Locate the cell with the specified text and output its [x, y] center coordinate. 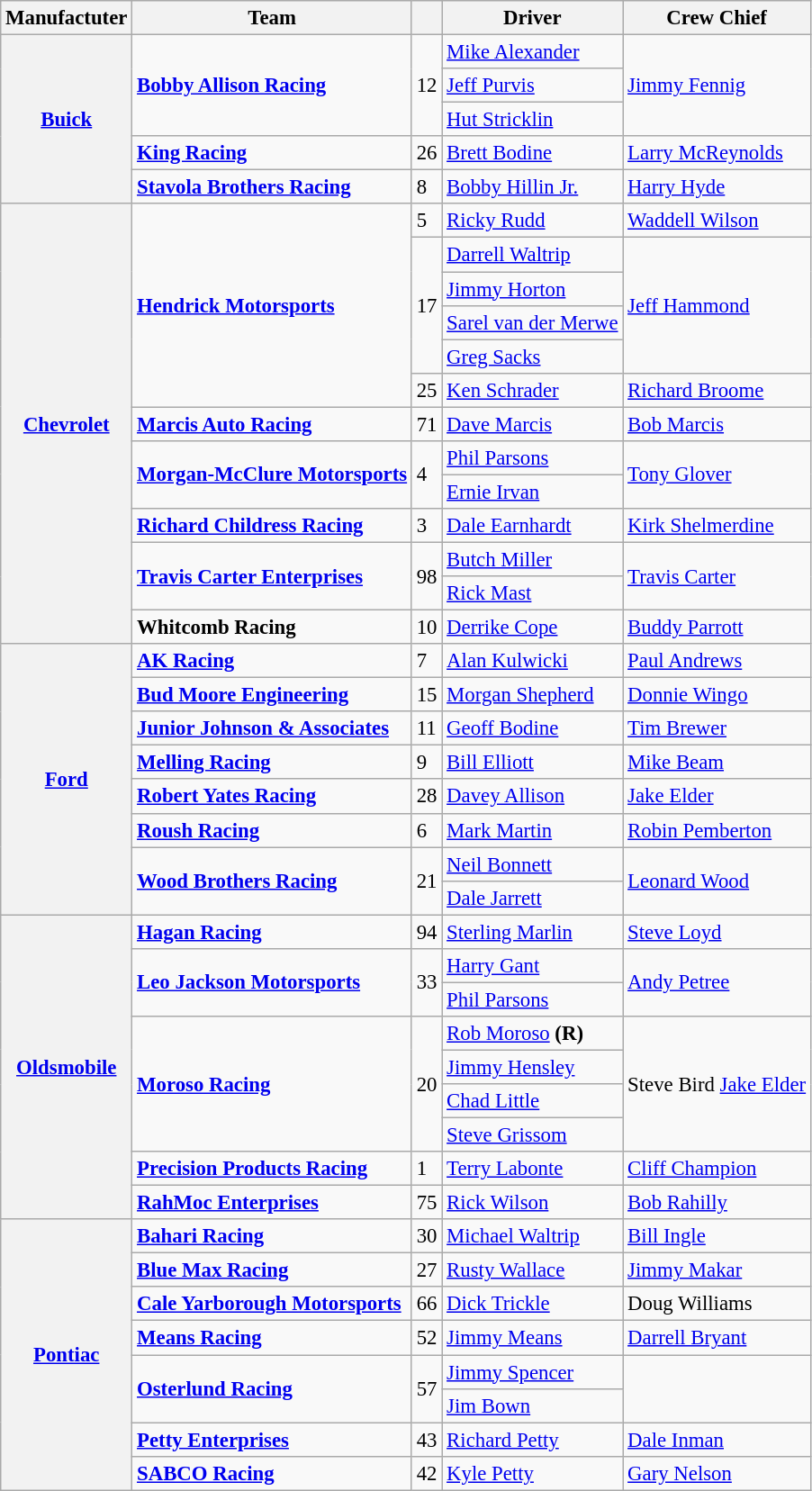
Mark Martin [533, 830]
Whitcomb Racing [272, 628]
Manufactuter [67, 18]
Richard Broome [717, 390]
Leo Jackson Motorsports [272, 983]
52 [427, 1338]
SABCO Racing [272, 1473]
33 [427, 983]
12 [427, 86]
Steve Loyd [717, 932]
Neil Bonnett [533, 864]
Mike Alexander [533, 52]
Wood Brothers Racing [272, 881]
Osterlund Racing [272, 1388]
Jimmy Fennig [717, 86]
Ernie Irvan [533, 492]
Cliff Champion [717, 1169]
27 [427, 1270]
Dave Marcis [533, 424]
Marcis Auto Racing [272, 424]
1 [427, 1169]
Larry McReynolds [717, 153]
75 [427, 1203]
Pontiac [67, 1354]
Dale Inman [717, 1440]
Kirk Shelmerdine [717, 526]
Bahari Racing [272, 1236]
Geoff Bodine [533, 728]
Gary Nelson [717, 1473]
Morgan Shepherd [533, 695]
Precision Products Racing [272, 1169]
Hagan Racing [272, 932]
Moroso Racing [272, 1084]
Steve Bird Jake Elder [717, 1084]
9 [427, 763]
Rick Wilson [533, 1203]
98 [427, 576]
Crew Chief [717, 18]
25 [427, 390]
8 [427, 187]
Bobby Allison Racing [272, 86]
Jim Bown [533, 1405]
11 [427, 728]
Brett Bodine [533, 153]
71 [427, 424]
Steve Grissom [533, 1135]
Andy Petree [717, 983]
Butch Miller [533, 559]
Darrell Bryant [717, 1338]
Derrike Cope [533, 628]
17 [427, 305]
Jeff Purvis [533, 86]
Tim Brewer [717, 728]
Donnie Wingo [717, 695]
Travis Carter [717, 576]
Team [272, 18]
Bill Ingle [717, 1236]
Jimmy Means [533, 1338]
Jimmy Hensley [533, 1067]
Bob Marcis [717, 424]
Rusty Wallace [533, 1270]
Dale Earnhardt [533, 526]
Dale Jarrett [533, 898]
Bill Elliott [533, 763]
Rob Moroso (R) [533, 1034]
Richard Childress Racing [272, 526]
RahMoc Enterprises [272, 1203]
Buick [67, 120]
Michael Waltrip [533, 1236]
Mike Beam [717, 763]
Jimmy Makar [717, 1270]
Hendrick Motorsports [272, 305]
Ricky Rudd [533, 221]
Bud Moore Engineering [272, 695]
Petty Enterprises [272, 1440]
Dick Trickle [533, 1305]
Kyle Petty [533, 1473]
26 [427, 153]
Jake Elder [717, 797]
43 [427, 1440]
10 [427, 628]
Bobby Hillin Jr. [533, 187]
Cale Yarborough Motorsports [272, 1305]
Roush Racing [272, 830]
Darrell Waltrip [533, 255]
Jeff Hammond [717, 305]
Sarel van der Merwe [533, 322]
94 [427, 932]
57 [427, 1388]
42 [427, 1473]
21 [427, 881]
Buddy Parrott [717, 628]
4 [427, 475]
Chad Little [533, 1101]
7 [427, 661]
Robert Yates Racing [272, 797]
6 [427, 830]
Sterling Marlin [533, 932]
Jimmy Spencer [533, 1372]
Paul Andrews [717, 661]
Terry Labonte [533, 1169]
Waddell Wilson [717, 221]
66 [427, 1305]
28 [427, 797]
Means Racing [272, 1338]
Leonard Wood [717, 881]
Jimmy Horton [533, 289]
30 [427, 1236]
Travis Carter Enterprises [272, 576]
Davey Allison [533, 797]
5 [427, 221]
Tony Glover [717, 475]
Driver [533, 18]
Chevrolet [67, 423]
Bob Rahilly [717, 1203]
15 [427, 695]
Ford [67, 780]
Doug Williams [717, 1305]
20 [427, 1084]
Morgan-McClure Motorsports [272, 475]
AK Racing [272, 661]
Harry Hyde [717, 187]
Melling Racing [272, 763]
Rick Mast [533, 593]
Blue Max Racing [272, 1270]
Greg Sacks [533, 357]
Alan Kulwicki [533, 661]
Stavola Brothers Racing [272, 187]
Richard Petty [533, 1440]
Harry Gant [533, 966]
Oldsmobile [67, 1067]
Junior Johnson & Associates [272, 728]
Hut Stricklin [533, 120]
King Racing [272, 153]
Ken Schrader [533, 390]
Robin Pemberton [717, 830]
3 [427, 526]
